Provide the (X, Y) coordinate of the cell's center where the given text is located.  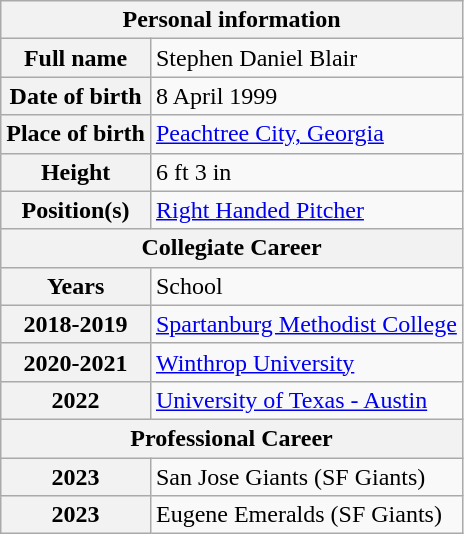
Professional Career (232, 438)
Full name (76, 58)
Peachtree City, Georgia (306, 134)
Right Handed Pitcher (306, 210)
Personal information (232, 20)
2022 (76, 400)
Height (76, 172)
Eugene Emeralds (SF Giants) (306, 515)
School (306, 286)
2018-2019 (76, 324)
Years (76, 286)
Stephen Daniel Blair (306, 58)
Collegiate Career (232, 248)
8 April 1999 (306, 96)
6 ft 3 in (306, 172)
Winthrop University (306, 362)
Place of birth (76, 134)
Spartanburg Methodist College (306, 324)
2020-2021 (76, 362)
Date of birth (76, 96)
San Jose Giants (SF Giants) (306, 477)
University of Texas - Austin (306, 400)
Position(s) (76, 210)
